For the text-containing cell, return its midpoint in [X, Y] coordinate format. 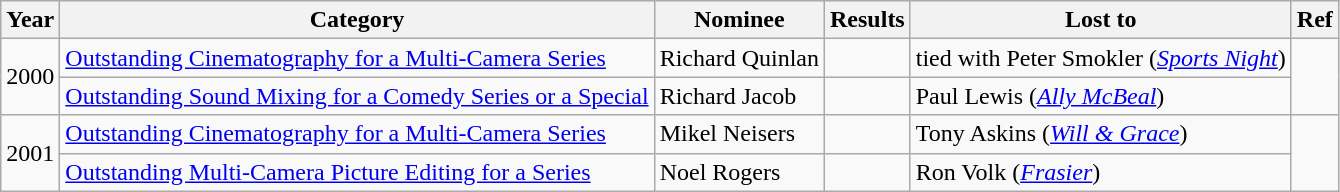
Richard Jacob [739, 96]
Lost to [1100, 20]
Ron Volk (Frasier) [1100, 172]
Year [30, 20]
Richard Quinlan [739, 58]
Paul Lewis (Ally McBeal) [1100, 96]
Mikel Neisers [739, 134]
Noel Rogers [739, 172]
tied with Peter Smokler (Sports Night) [1100, 58]
Tony Askins (Will & Grace) [1100, 134]
2000 [30, 77]
Outstanding Multi-Camera Picture Editing for a Series [357, 172]
Category [357, 20]
Outstanding Sound Mixing for a Comedy Series or a Special [357, 96]
2001 [30, 153]
Ref [1314, 20]
Nominee [739, 20]
Results [868, 20]
